Extract the (X, Y) coordinate from the center of the cell holding the provided text.  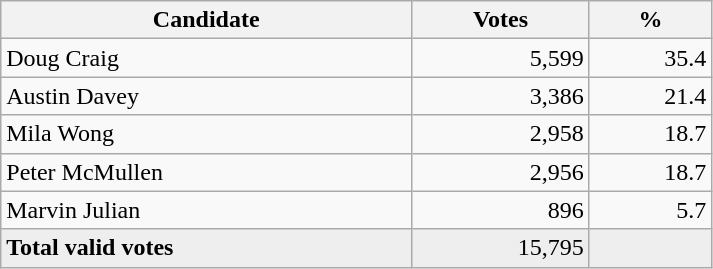
2,958 (501, 134)
3,386 (501, 96)
Marvin Julian (206, 210)
5.7 (650, 210)
35.4 (650, 58)
Peter McMullen (206, 172)
2,956 (501, 172)
Mila Wong (206, 134)
Doug Craig (206, 58)
Austin Davey (206, 96)
Votes (501, 20)
896 (501, 210)
Candidate (206, 20)
% (650, 20)
21.4 (650, 96)
Total valid votes (206, 248)
15,795 (501, 248)
5,599 (501, 58)
